Detect which cell encompasses the target text, then output its (x, y) center coordinate. 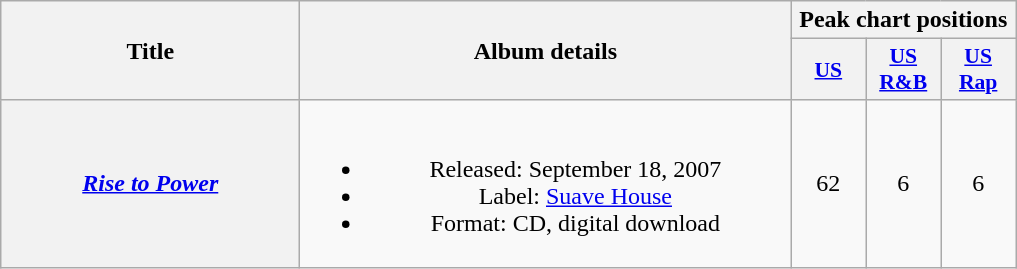
Title (150, 50)
US R&B (904, 70)
US (828, 70)
Rise to Power (150, 184)
62 (828, 184)
Album details (546, 50)
US Rap (978, 70)
Peak chart positions (904, 20)
Released: September 18, 2007Label: Suave HouseFormat: CD, digital download (546, 184)
